Find where the given text appears and provide that cell's center as (X, Y) coordinate. 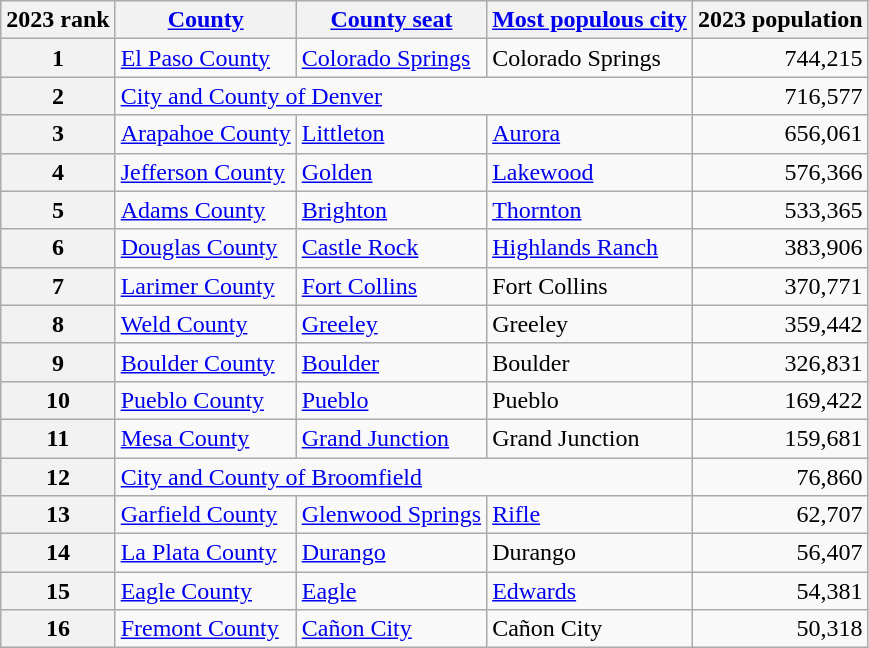
Jefferson County (206, 172)
656,061 (780, 134)
169,422 (780, 400)
Eagle (391, 591)
Brighton (391, 210)
County (206, 20)
2023 rank (58, 20)
359,442 (780, 324)
Mesa County (206, 438)
Adams County (206, 210)
City and County of Denver (404, 96)
Castle Rock (391, 248)
7 (58, 286)
13 (58, 515)
Rifle (590, 515)
14 (58, 553)
La Plata County (206, 553)
15 (58, 591)
Pueblo County (206, 400)
Highlands Ranch (590, 248)
Douglas County (206, 248)
76,860 (780, 477)
50,318 (780, 629)
Glenwood Springs (391, 515)
El Paso County (206, 58)
8 (58, 324)
326,831 (780, 362)
City and County of Broomfield (404, 477)
54,381 (780, 591)
3 (58, 134)
Larimer County (206, 286)
62,707 (780, 515)
159,681 (780, 438)
Lakewood (590, 172)
11 (58, 438)
5 (58, 210)
Most populous city (590, 20)
Garfield County (206, 515)
Aurora (590, 134)
4 (58, 172)
56,407 (780, 553)
2023 population (780, 20)
Weld County (206, 324)
744,215 (780, 58)
383,906 (780, 248)
Edwards (590, 591)
370,771 (780, 286)
Littleton (391, 134)
16 (58, 629)
Thornton (590, 210)
2 (58, 96)
9 (58, 362)
1 (58, 58)
716,577 (780, 96)
533,365 (780, 210)
County seat (391, 20)
Golden (391, 172)
Arapahoe County (206, 134)
6 (58, 248)
12 (58, 477)
Boulder County (206, 362)
576,366 (780, 172)
10 (58, 400)
Eagle County (206, 591)
Fremont County (206, 629)
